From the cell containing the given text, extract its center point as [x, y] coordinate. 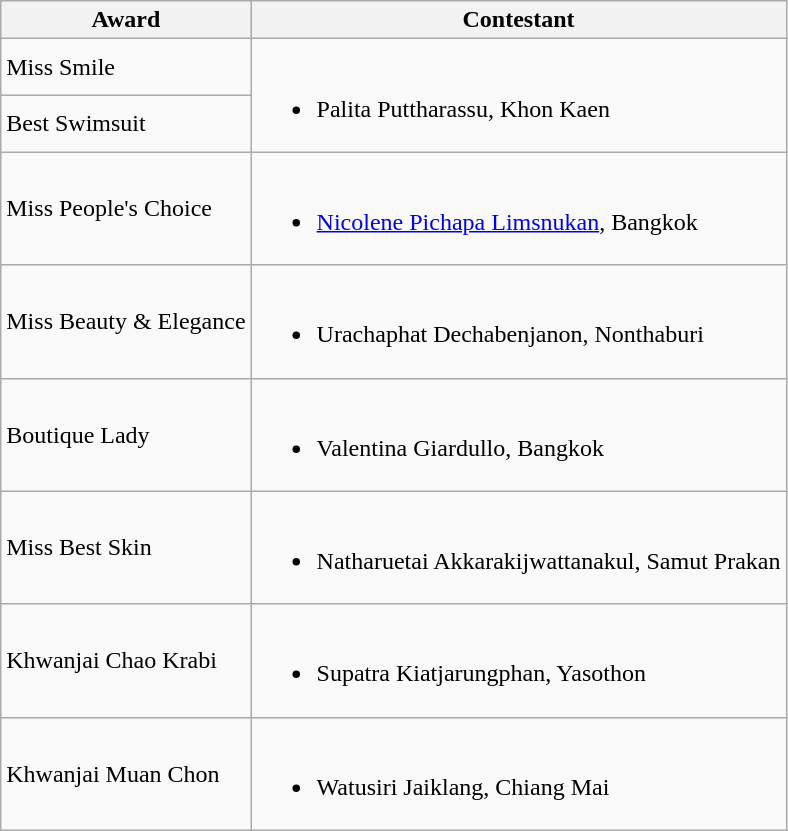
Nicolene Pichapa Limsnukan, Bangkok [518, 208]
Urachaphat Dechabenjanon, Nonthaburi [518, 322]
Supatra Kiatjarungphan, Yasothon [518, 660]
Miss People's Choice [126, 208]
Khwanjai Muan Chon [126, 774]
Contestant [518, 20]
Award [126, 20]
Valentina Giardullo, Bangkok [518, 434]
Boutique Lady [126, 434]
Khwanjai Chao Krabi [126, 660]
Miss Best Skin [126, 548]
Natharuetai Akkarakijwattanakul, Samut Prakan [518, 548]
Best Swimsuit [126, 124]
Watusiri Jaiklang, Chiang Mai [518, 774]
Miss Smile [126, 68]
Palita Puttharassu, Khon Kaen [518, 96]
Miss Beauty & Elegance [126, 322]
